Return the [x, y] coordinate for the center point of the cell that contains the specified text.  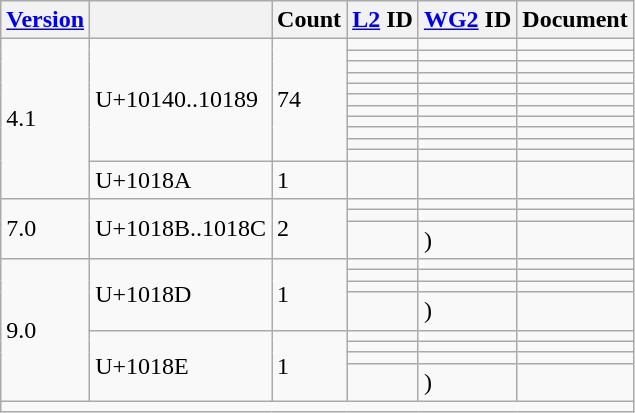
7.0 [46, 229]
WG2 ID [467, 20]
U+1018A [181, 179]
Version [46, 20]
2 [310, 229]
U+1018E [181, 366]
74 [310, 100]
Document [575, 20]
L2 ID [383, 20]
U+10140..10189 [181, 100]
9.0 [46, 330]
U+1018D [181, 294]
4.1 [46, 119]
U+1018B..1018C [181, 229]
Count [310, 20]
